Detect which cell encompasses the target text, then output its [x, y] center coordinate. 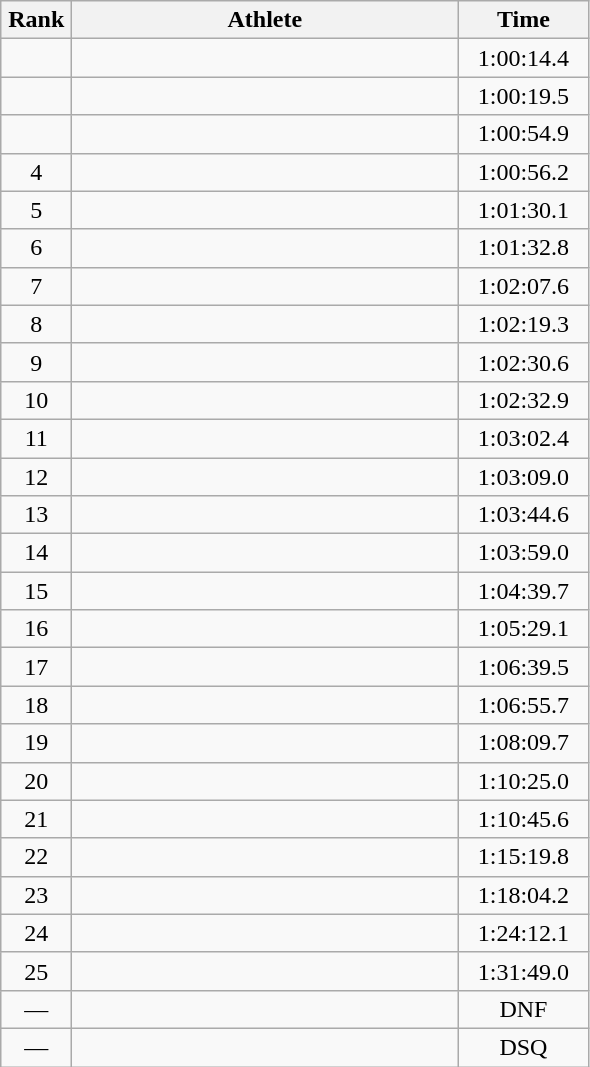
18 [36, 705]
1:31:49.0 [524, 971]
8 [36, 324]
1:18:04.2 [524, 895]
23 [36, 895]
17 [36, 667]
1:03:02.4 [524, 438]
19 [36, 743]
Athlete [265, 20]
1:10:25.0 [524, 781]
1:10:45.6 [524, 819]
1:00:19.5 [524, 96]
1:06:55.7 [524, 705]
1:04:39.7 [524, 591]
10 [36, 400]
1:05:29.1 [524, 629]
1:02:07.6 [524, 286]
1:00:14.4 [524, 58]
1:01:30.1 [524, 210]
1:24:12.1 [524, 933]
1:00:56.2 [524, 172]
14 [36, 553]
21 [36, 819]
1:02:32.9 [524, 400]
1:02:30.6 [524, 362]
24 [36, 933]
1:06:39.5 [524, 667]
9 [36, 362]
13 [36, 515]
4 [36, 172]
12 [36, 477]
Rank [36, 20]
1:15:19.8 [524, 857]
7 [36, 286]
15 [36, 591]
5 [36, 210]
DNF [524, 1009]
1:08:09.7 [524, 743]
16 [36, 629]
1:00:54.9 [524, 134]
22 [36, 857]
1:01:32.8 [524, 248]
25 [36, 971]
1:03:59.0 [524, 553]
20 [36, 781]
6 [36, 248]
1:03:44.6 [524, 515]
1:03:09.0 [524, 477]
Time [524, 20]
1:02:19.3 [524, 324]
DSQ [524, 1047]
11 [36, 438]
